Return the [x, y] coordinate for the center point of the cell that contains the specified text.  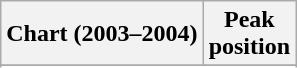
Chart (2003–2004) [102, 34]
Peakposition [249, 34]
